Provide the (x, y) coordinate of the cell's center where the given text is located.  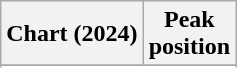
Peakposition (189, 34)
Chart (2024) (72, 34)
